Return [X, Y] of the center of cell containing provided text 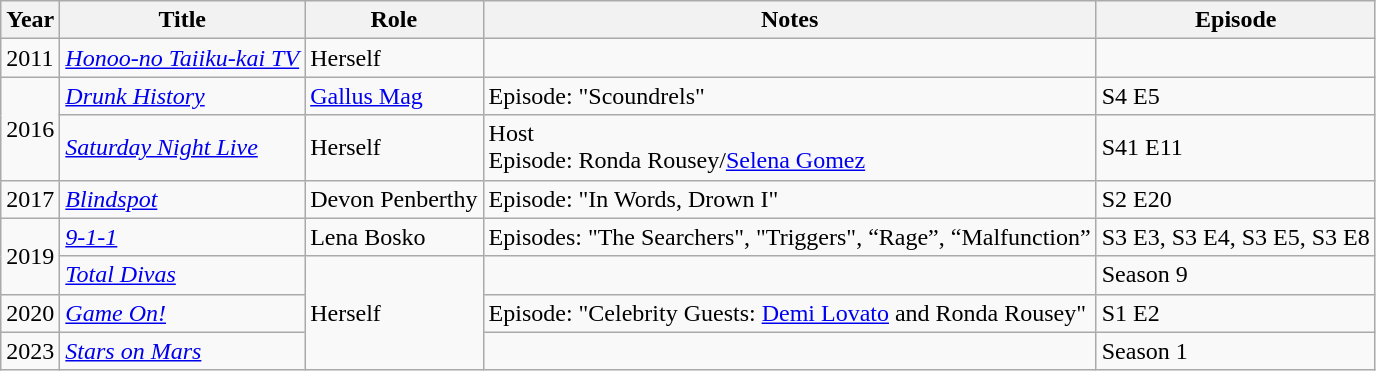
Season 9 [1236, 275]
Honoo-no Taiiku-kai TV [182, 58]
Episode: "In Words, Drown I" [790, 199]
Episode: "Scoundrels" [790, 96]
2016 [30, 128]
Stars on Mars [182, 351]
S2 E20 [1236, 199]
S1 E2 [1236, 313]
Game On! [182, 313]
Season 1 [1236, 351]
9-1-1 [182, 237]
S3 E3, S3 E4, S3 E5, S3 E8 [1236, 237]
Role [394, 20]
Devon Penberthy [394, 199]
Saturday Night Live [182, 148]
Blindspot [182, 199]
Gallus Mag [394, 96]
2011 [30, 58]
2019 [30, 256]
Drunk History [182, 96]
S41 E11 [1236, 148]
Lena Bosko [394, 237]
Episode: "Celebrity Guests: Demi Lovato and Ronda Rousey" [790, 313]
2020 [30, 313]
HostEpisode: Ronda Rousey/Selena Gomez [790, 148]
2017 [30, 199]
2023 [30, 351]
Notes [790, 20]
Year [30, 20]
Title [182, 20]
S4 E5 [1236, 96]
Episode [1236, 20]
Episodes: "The Searchers", "Triggers", “Rage”, “Malfunction” [790, 237]
Total Divas [182, 275]
